Determine the (X, Y) coordinate at the center of the cell enclosing the given text.  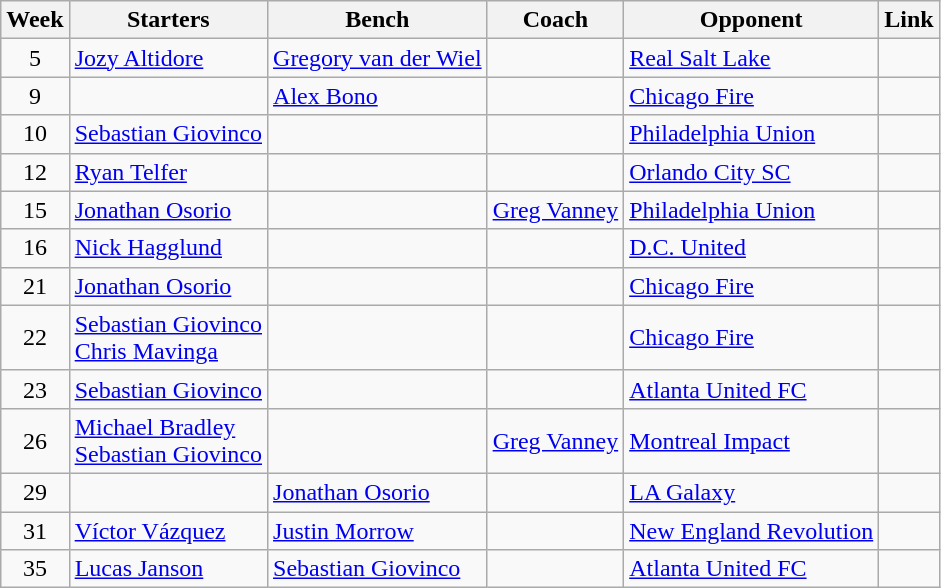
New England Revolution (752, 531)
Week (35, 20)
21 (35, 286)
31 (35, 531)
Opponent (752, 20)
10 (35, 134)
Bench (378, 20)
Coach (556, 20)
16 (35, 248)
26 (35, 440)
Víctor Vázquez (168, 531)
5 (35, 58)
LA Galaxy (752, 492)
12 (35, 172)
Link (909, 20)
Gregory van der Wiel (378, 58)
Orlando City SC (752, 172)
29 (35, 492)
Alex Bono (378, 96)
Ryan Telfer (168, 172)
23 (35, 389)
Sebastian Giovinco Chris Mavinga (168, 338)
D.C. United (752, 248)
22 (35, 338)
Michael Bradley Sebastian Giovinco (168, 440)
Nick Hagglund (168, 248)
Real Salt Lake (752, 58)
Justin Morrow (378, 531)
Montreal Impact (752, 440)
9 (35, 96)
Lucas Janson (168, 569)
Jozy Altidore (168, 58)
35 (35, 569)
Starters (168, 20)
15 (35, 210)
